Output the [x, y] coordinate of the center of the cell containing the given text.  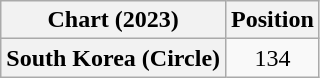
134 [273, 58]
Position [273, 20]
South Korea (Circle) [114, 58]
Chart (2023) [114, 20]
